Scan for the cell matching the given text and deliver its [x, y] coordinate at center. 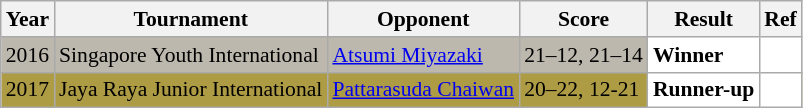
Score [584, 19]
Opponent [423, 19]
Runner-up [704, 90]
Pattarasuda Chaiwan [423, 90]
Ref [780, 19]
Year [28, 19]
Result [704, 19]
Jaya Raya Junior International [190, 90]
Tournament [190, 19]
20–22, 12-21 [584, 90]
Atsumi Miyazaki [423, 55]
Winner [704, 55]
2017 [28, 90]
2016 [28, 55]
21–12, 21–14 [584, 55]
Singapore Youth International [190, 55]
